From the cell containing the given text, extract its center point as (x, y) coordinate. 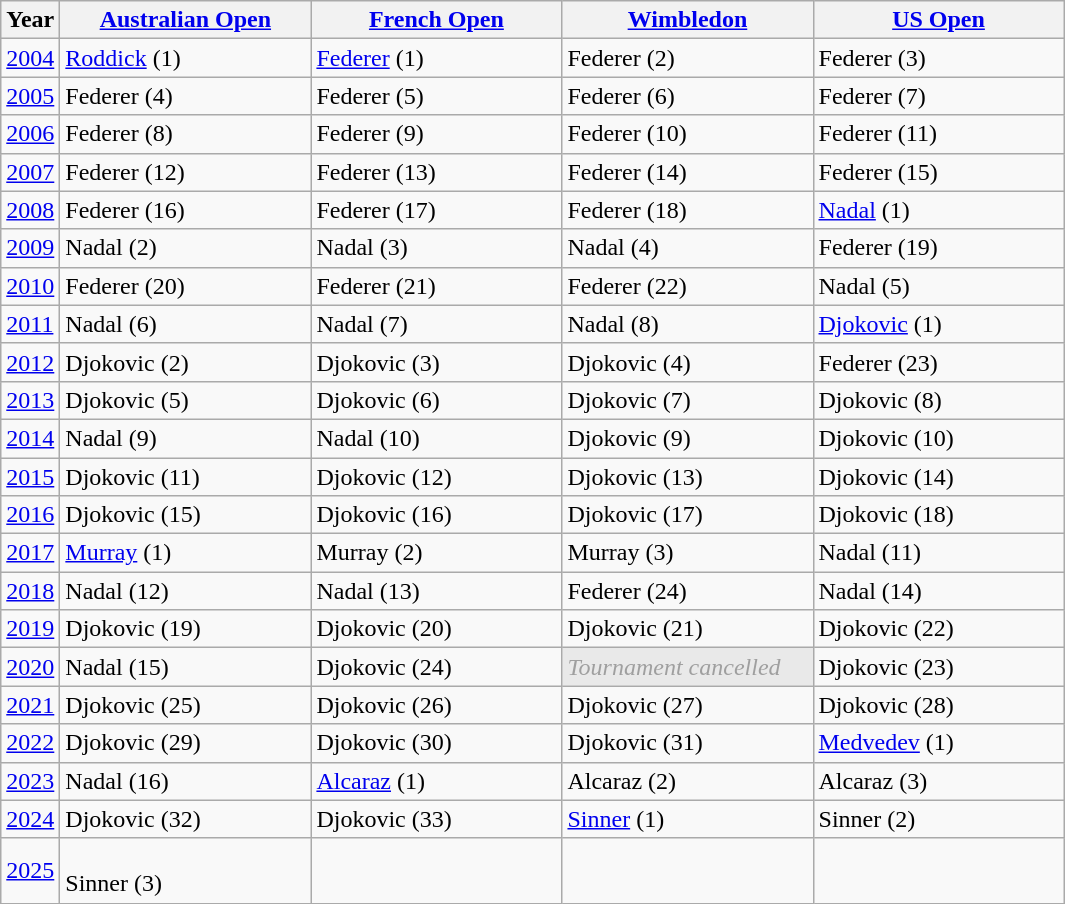
Djokovic (4) (688, 362)
Djokovic (16) (436, 515)
Federer (10) (688, 134)
Nadal (10) (436, 438)
Djokovic (11) (186, 477)
2021 (30, 705)
Federer (14) (688, 172)
Federer (3) (938, 58)
2012 (30, 362)
Djokovic (5) (186, 400)
Federer (6) (688, 96)
Federer (24) (688, 591)
Federer (5) (436, 96)
US Open (938, 20)
Djokovic (2) (186, 362)
Australian Open (186, 20)
Year (30, 20)
Djokovic (33) (436, 819)
Federer (21) (436, 286)
Federer (1) (436, 58)
2010 (30, 286)
Sinner (2) (938, 819)
Djokovic (12) (436, 477)
Nadal (4) (688, 248)
2025 (30, 870)
Nadal (16) (186, 781)
Djokovic (10) (938, 438)
2007 (30, 172)
Djokovic (24) (436, 667)
2023 (30, 781)
Tournament cancelled (688, 667)
2020 (30, 667)
Djokovic (9) (688, 438)
Federer (2) (688, 58)
Nadal (9) (186, 438)
Alcaraz (3) (938, 781)
Djokovic (23) (938, 667)
Sinner (1) (688, 819)
Federer (11) (938, 134)
Djokovic (7) (688, 400)
Djokovic (14) (938, 477)
French Open (436, 20)
2016 (30, 515)
2017 (30, 553)
Djokovic (25) (186, 705)
2013 (30, 400)
Sinner (3) (186, 870)
Djokovic (19) (186, 629)
Djokovic (17) (688, 515)
Nadal (14) (938, 591)
Federer (4) (186, 96)
Federer (18) (688, 210)
2015 (30, 477)
2019 (30, 629)
Murray (3) (688, 553)
Djokovic (21) (688, 629)
2008 (30, 210)
Djokovic (22) (938, 629)
Nadal (3) (436, 248)
Djokovic (13) (688, 477)
Federer (8) (186, 134)
Djokovic (3) (436, 362)
Djokovic (29) (186, 743)
Nadal (13) (436, 591)
Djokovic (8) (938, 400)
Djokovic (28) (938, 705)
Federer (20) (186, 286)
2022 (30, 743)
Federer (23) (938, 362)
Nadal (6) (186, 324)
Federer (19) (938, 248)
2005 (30, 96)
2018 (30, 591)
Djokovic (20) (436, 629)
2011 (30, 324)
Djokovic (30) (436, 743)
Nadal (12) (186, 591)
Nadal (11) (938, 553)
Nadal (8) (688, 324)
Nadal (5) (938, 286)
2014 (30, 438)
Djokovic (32) (186, 819)
Nadal (15) (186, 667)
2024 (30, 819)
Federer (13) (436, 172)
Federer (9) (436, 134)
Wimbledon (688, 20)
Djokovic (31) (688, 743)
Murray (1) (186, 553)
2009 (30, 248)
Djokovic (27) (688, 705)
Federer (16) (186, 210)
Djokovic (6) (436, 400)
Djokovic (26) (436, 705)
Alcaraz (1) (436, 781)
Federer (22) (688, 286)
Alcaraz (2) (688, 781)
Federer (17) (436, 210)
Djokovic (15) (186, 515)
Nadal (2) (186, 248)
Djokovic (1) (938, 324)
Medvedev (1) (938, 743)
2006 (30, 134)
Federer (15) (938, 172)
Djokovic (18) (938, 515)
Roddick (1) (186, 58)
Federer (7) (938, 96)
2004 (30, 58)
Nadal (1) (938, 210)
Nadal (7) (436, 324)
Federer (12) (186, 172)
Murray (2) (436, 553)
